From the cell containing the given text, extract its center point as (X, Y) coordinate. 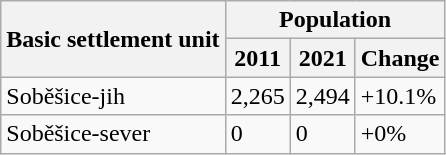
+0% (400, 134)
2011 (258, 58)
+10.1% (400, 96)
Change (400, 58)
Basic settlement unit (113, 39)
Soběšice-jih (113, 96)
2021 (322, 58)
2,265 (258, 96)
2,494 (322, 96)
Soběšice-sever (113, 134)
Population (335, 20)
